Search for the cell housing the specified text and yield its [X, Y] center coordinate. 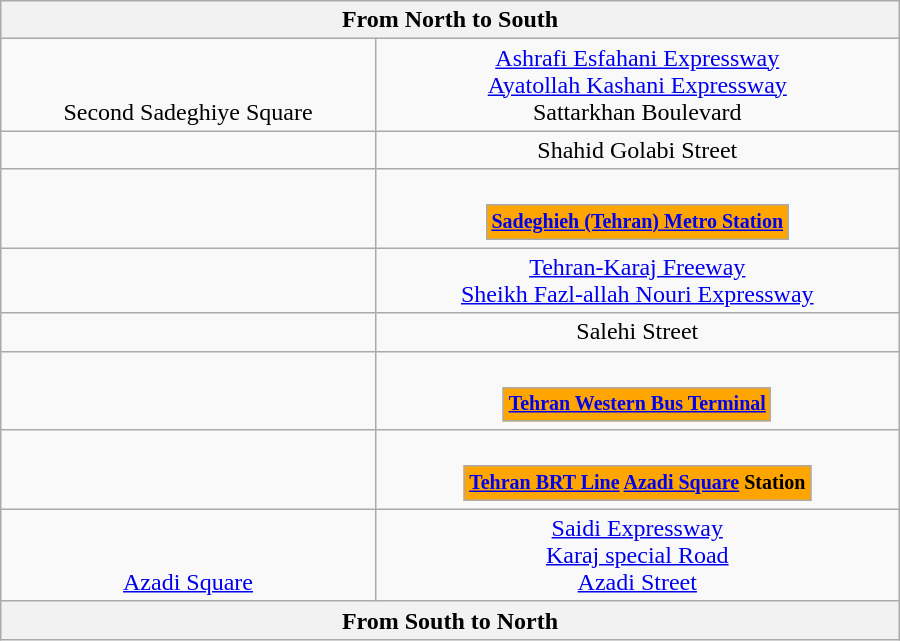
Saidi Expressway Karaj special Road Azadi Street [637, 555]
Salehi Street [637, 332]
From North to South [450, 20]
Shahid Golabi Street [637, 150]
From South to North [450, 620]
Azadi Square [188, 555]
Ashrafi Esfahani Expressway Ayatollah Kashani Expressway Sattarkhan Boulevard [637, 85]
Tehran-Karaj Freeway Sheikh Fazl-allah Nouri Expressway [637, 280]
Second Sadeghiye Square [188, 85]
